Find where the given text appears and provide that cell's center as [x, y] coordinate. 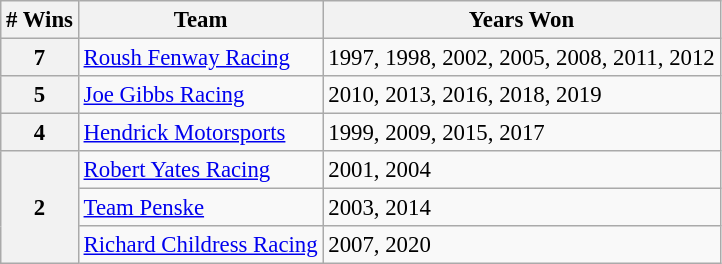
Robert Yates Racing [200, 170]
1999, 2009, 2015, 2017 [522, 133]
1997, 1998, 2002, 2005, 2008, 2011, 2012 [522, 58]
2007, 2020 [522, 245]
Hendrick Motorsports [200, 133]
2010, 2013, 2016, 2018, 2019 [522, 95]
2 [40, 208]
2003, 2014 [522, 208]
Richard Childress Racing [200, 245]
Team Penske [200, 208]
2001, 2004 [522, 170]
5 [40, 95]
Joe Gibbs Racing [200, 95]
Roush Fenway Racing [200, 58]
7 [40, 58]
Team [200, 20]
4 [40, 133]
Years Won [522, 20]
# Wins [40, 20]
